Search for the cell housing the specified text and yield its (x, y) center coordinate. 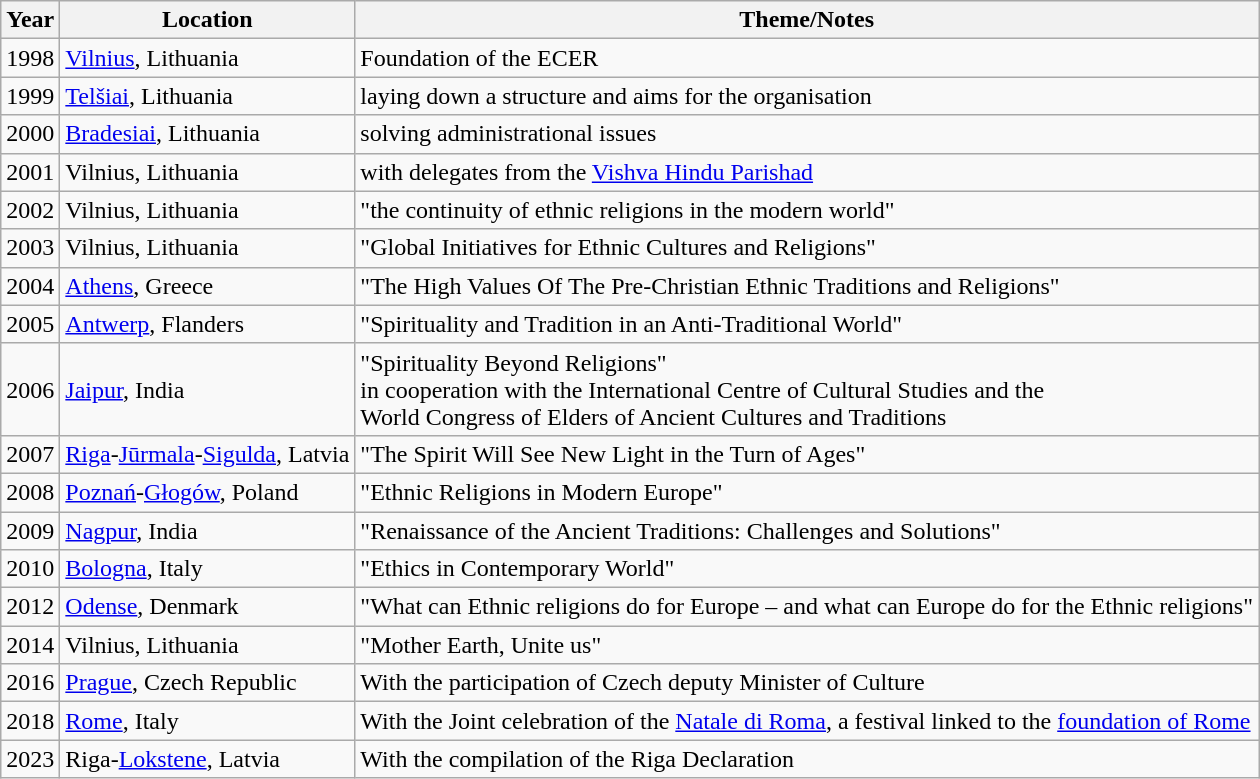
2004 (30, 286)
2005 (30, 324)
2006 (30, 389)
"What can Ethnic religions do for Europe – and what can Europe do for the Ethnic religions" (807, 607)
2014 (30, 645)
2016 (30, 683)
2007 (30, 454)
Nagpur, India (208, 531)
2000 (30, 134)
With the Joint celebration of the Natale di Roma, a festival linked to the foundation of Rome (807, 721)
2010 (30, 569)
2009 (30, 531)
Theme/Notes (807, 20)
"The High Values Of The Pre-Christian Ethnic Traditions and Religions" (807, 286)
with delegates from the Vishva Hindu Parishad (807, 172)
2002 (30, 210)
"Ethnic Religions in Modern Europe" (807, 492)
"Spirituality and Tradition in an Anti-Traditional World" (807, 324)
solving administrational issues (807, 134)
2023 (30, 759)
"Global Initiatives for Ethnic Cultures and Religions" (807, 248)
laying down a structure and aims for the organisation (807, 96)
Athens, Greece (208, 286)
"the continuity of ethnic religions in the modern world" (807, 210)
"Mother Earth, Unite us" (807, 645)
With the participation of Czech deputy Minister of Culture (807, 683)
Location (208, 20)
2018 (30, 721)
Riga-Jūrmala-Sigulda, Latvia (208, 454)
Foundation of the ECER (807, 58)
Antwerp, Flanders (208, 324)
2003 (30, 248)
1999 (30, 96)
Bologna, Italy (208, 569)
Bradesiai, Lithuania (208, 134)
Prague, Czech Republic (208, 683)
"The Spirit Will See New Light in the Turn of Ages" (807, 454)
2008 (30, 492)
Jaipur, India (208, 389)
Rome, Italy (208, 721)
Telšiai, Lithuania (208, 96)
Poznań-Głogów, Poland (208, 492)
"Ethics in Contemporary World" (807, 569)
"Renaissance of the Ancient Traditions: Challenges and Solutions" (807, 531)
Riga-Lokstene, Latvia (208, 759)
With the compilation of the Riga Declaration (807, 759)
2001 (30, 172)
1998 (30, 58)
2012 (30, 607)
Odense, Denmark (208, 607)
Year (30, 20)
